Provide the [x, y] coordinate of the cell's center where the given text is located.  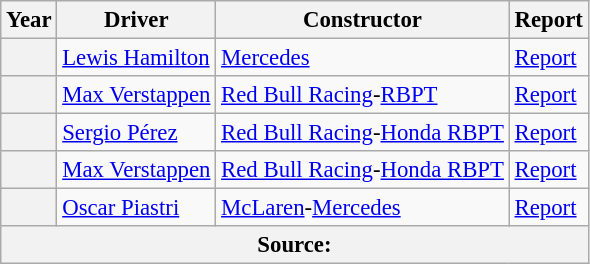
Source: [294, 245]
Oscar Piastri [136, 208]
Mercedes [362, 58]
McLaren-Mercedes [362, 208]
Year [29, 20]
Red Bull Racing-RBPT [362, 95]
Driver [136, 20]
Constructor [362, 20]
Lewis Hamilton [136, 58]
Sergio Pérez [136, 133]
